Capture the cell that displays the provided text and extract its (x, y) central coordinate. 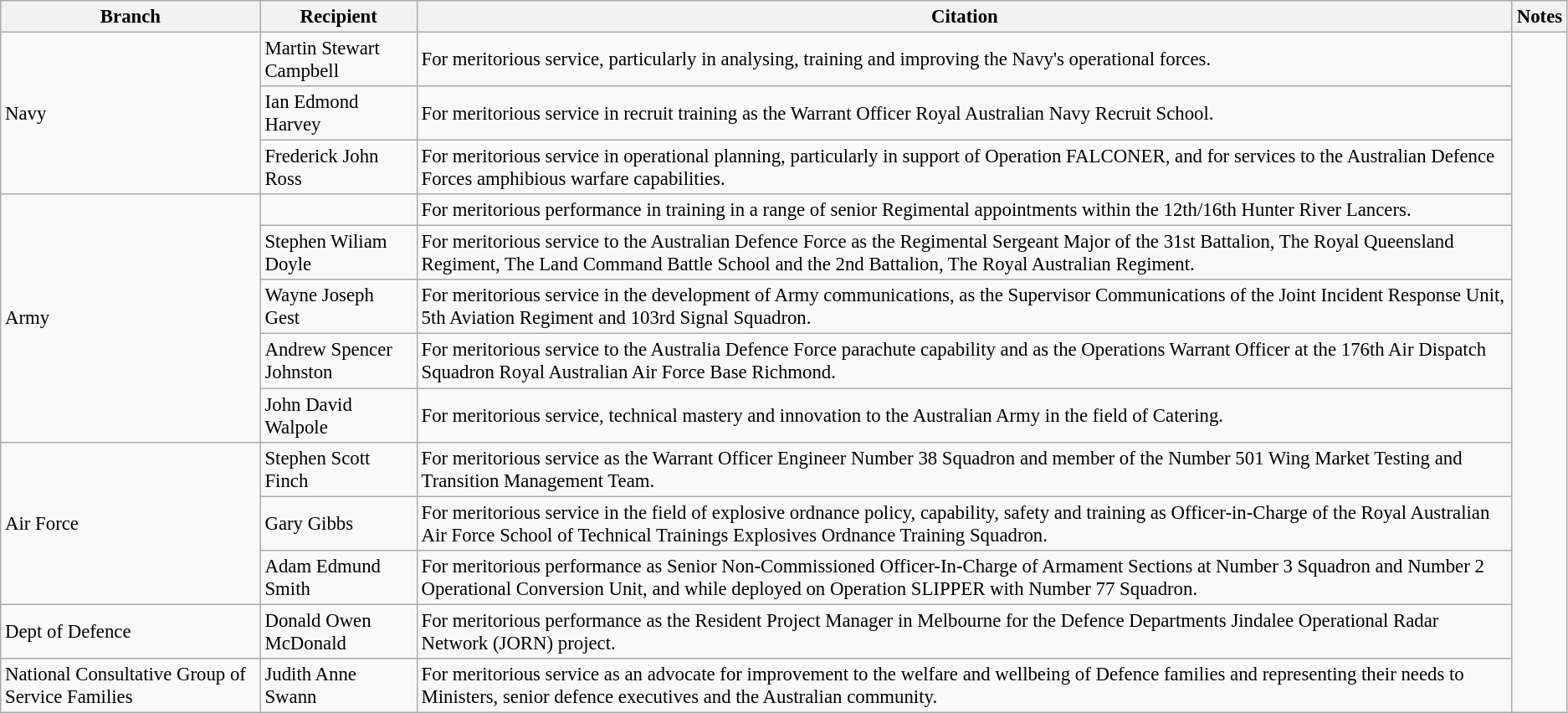
Andrew Spencer Johnston (338, 362)
Martin Stewart Campbell (338, 60)
Stephen Scott Finch (338, 469)
For meritorious service in recruit training as the Warrant Officer Royal Australian Navy Recruit School. (964, 114)
Recipient (338, 17)
Judith Anne Swann (338, 686)
Gary Gibbs (338, 524)
Ian Edmond Harvey (338, 114)
Dept of Defence (131, 631)
Adam Edmund Smith (338, 577)
For meritorious service, particularly in analysing, training and improving the Navy's operational forces. (964, 60)
National Consultative Group of Service Families (131, 686)
Frederick John Ross (338, 167)
Donald Owen McDonald (338, 631)
Navy (131, 114)
Citation (964, 17)
John David Walpole (338, 415)
Branch (131, 17)
For meritorious service, technical mastery and innovation to the Australian Army in the field of Catering. (964, 415)
For meritorious performance in training in a range of senior Regimental appointments within the 12th/16th Hunter River Lancers. (964, 210)
Wayne Joseph Gest (338, 306)
Air Force (131, 523)
Stephen Wiliam Doyle (338, 253)
Notes (1540, 17)
Army (131, 318)
